Identify which cell holds the provided text, then report its (X, Y) central coordinate. 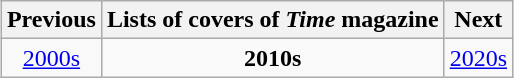
2020s (478, 58)
Lists of covers of Time magazine (272, 20)
2000s (51, 58)
Next (478, 20)
2010s (272, 58)
Previous (51, 20)
